Output the [x, y] coordinate of the center of the cell containing the given text.  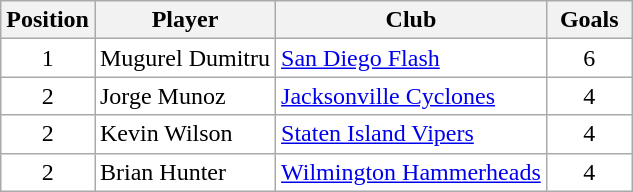
Goals [589, 20]
1 [48, 58]
Staten Island Vipers [412, 134]
Kevin Wilson [184, 134]
Player [184, 20]
Jacksonville Cyclones [412, 96]
Club [412, 20]
6 [589, 58]
San Diego Flash [412, 58]
Wilmington Hammerheads [412, 172]
Mugurel Dumitru [184, 58]
Brian Hunter [184, 172]
Jorge Munoz [184, 96]
Position [48, 20]
